Determine the [x, y] coordinate at the center of the cell enclosing the given text.  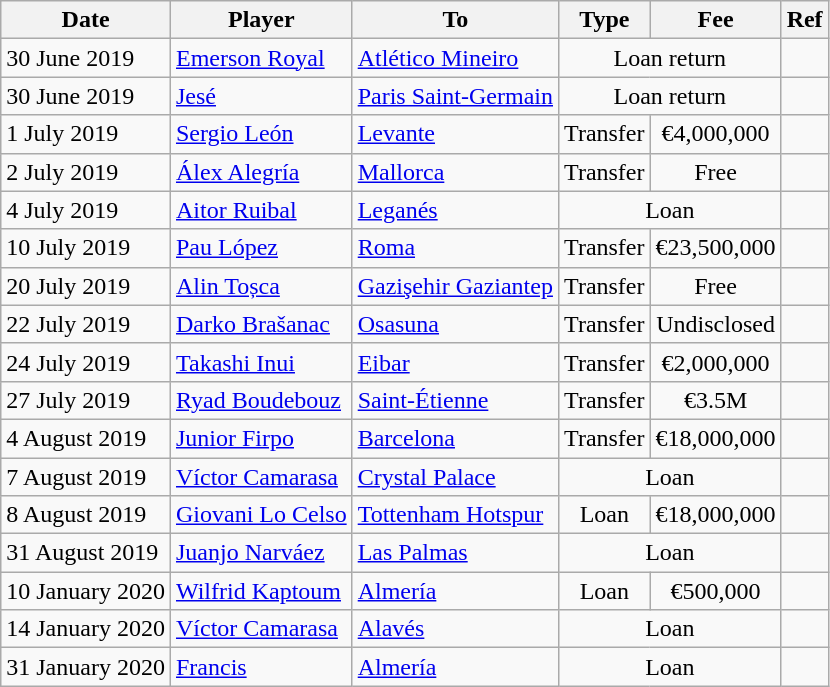
Ryad Boudebouz [261, 400]
Mallorca [455, 172]
14 January 2020 [86, 629]
Giovani Lo Celso [261, 515]
1 July 2019 [86, 134]
Aitor Ruibal [261, 210]
Player [261, 20]
Fee [716, 20]
8 August 2019 [86, 515]
Francis [261, 667]
Takashi Inui [261, 362]
Date [86, 20]
Juanjo Narváez [261, 553]
Type [605, 20]
31 August 2019 [86, 553]
Gazişehir Gaziantep [455, 286]
Darko Brašanac [261, 324]
Crystal Palace [455, 477]
4 August 2019 [86, 438]
Álex Alegría [261, 172]
Roma [455, 248]
10 July 2019 [86, 248]
Barcelona [455, 438]
Las Palmas [455, 553]
Saint-Étienne [455, 400]
Alavés [455, 629]
Leganés [455, 210]
Levante [455, 134]
€3.5M [716, 400]
Sergio León [261, 134]
27 July 2019 [86, 400]
Junior Firpo [261, 438]
Pau López [261, 248]
€2,000,000 [716, 362]
Eibar [455, 362]
2 July 2019 [86, 172]
31 January 2020 [86, 667]
Alin Toșca [261, 286]
Tottenham Hotspur [455, 515]
€4,000,000 [716, 134]
Jesé [261, 96]
€23,500,000 [716, 248]
Atlético Mineiro [455, 58]
Osasuna [455, 324]
20 July 2019 [86, 286]
7 August 2019 [86, 477]
€500,000 [716, 591]
24 July 2019 [86, 362]
10 January 2020 [86, 591]
Emerson Royal [261, 58]
4 July 2019 [86, 210]
22 July 2019 [86, 324]
Paris Saint-Germain [455, 96]
Undisclosed [716, 324]
Ref [804, 20]
Wilfrid Kaptoum [261, 591]
To [455, 20]
